Find where the given text appears and provide that cell's center as [X, Y] coordinate. 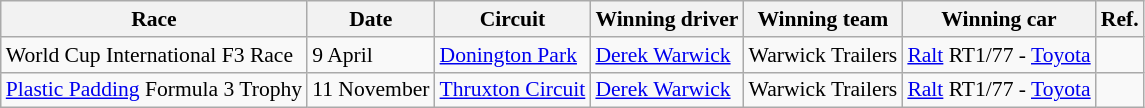
Donington Park [513, 55]
World Cup International F3 Race [154, 55]
Thruxton Circuit [513, 90]
Winning driver [666, 19]
9 April [370, 55]
Date [370, 19]
Ref. [1120, 19]
Plastic Padding Formula 3 Trophy [154, 90]
Circuit [513, 19]
Race [154, 19]
Winning car [998, 19]
11 November [370, 90]
Winning team [822, 19]
